Provide the [x, y] coordinate of the cell's center where the given text is located.  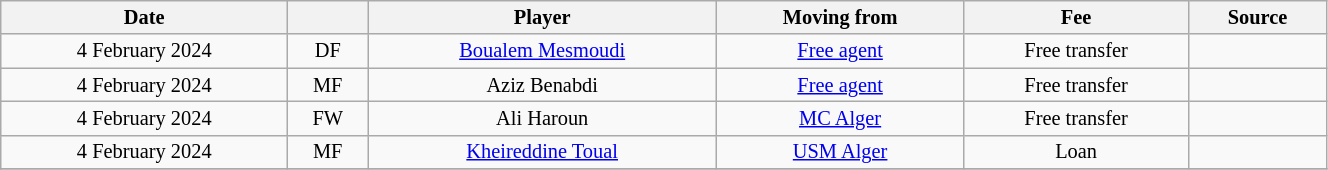
Kheireddine Toual [542, 152]
DF [328, 51]
Player [542, 17]
Date [144, 17]
Loan [1076, 152]
Moving from [840, 17]
MC Alger [840, 118]
FW [328, 118]
Ali Haroun [542, 118]
Aziz Benabdi [542, 85]
Fee [1076, 17]
USM Alger [840, 152]
Source [1258, 17]
Boualem Mesmoudi [542, 51]
